From the cell containing the given text, extract its center point as (x, y) coordinate. 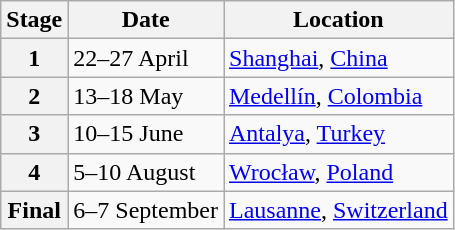
Lausanne, Switzerland (339, 210)
4 (34, 172)
2 (34, 96)
1 (34, 58)
Medellín, Colombia (339, 96)
Stage (34, 20)
22–27 April (146, 58)
5–10 August (146, 172)
6–7 September (146, 210)
Final (34, 210)
Shanghai, China (339, 58)
13–18 May (146, 96)
Location (339, 20)
Date (146, 20)
Antalya, Turkey (339, 134)
Wrocław, Poland (339, 172)
10–15 June (146, 134)
3 (34, 134)
